Return the [x, y] coordinate for the center point of the cell that contains the specified text.  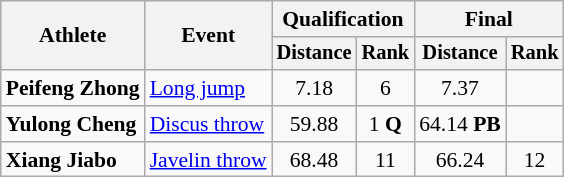
Event [208, 36]
Athlete [73, 36]
59.88 [314, 124]
Long jump [208, 88]
Final [488, 19]
7.18 [314, 88]
1 Q [386, 124]
64.14 PB [460, 124]
Peifeng Zhong [73, 88]
7.37 [460, 88]
Discus throw [208, 124]
6 [386, 88]
Yulong Cheng [73, 124]
Qualification [343, 19]
